From the cell containing the given text, extract its center point as (X, Y) coordinate. 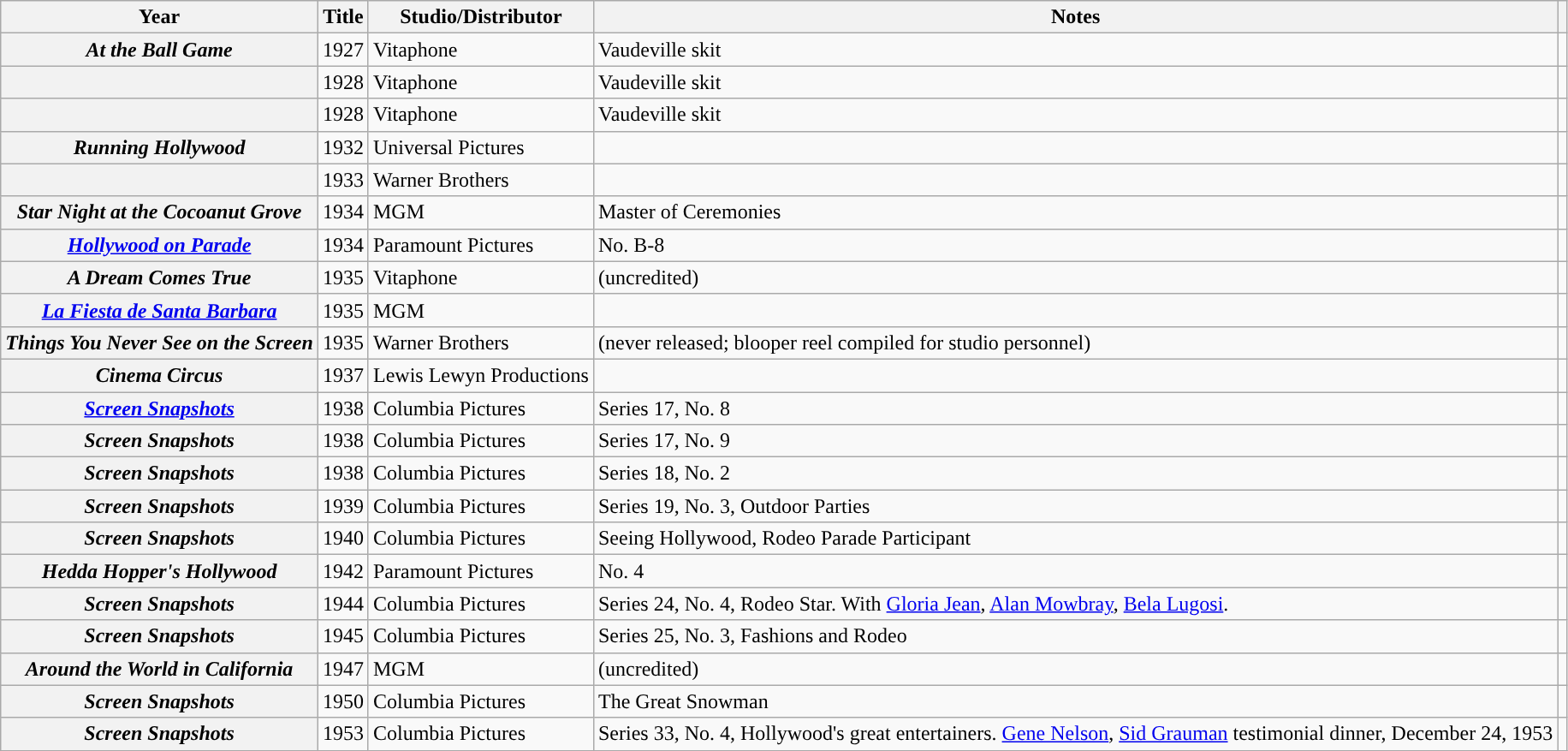
Series 33, No. 4, Hollywood's great entertainers. Gene Nelson, Sid Grauman testimonial dinner, December 24, 1953 (1075, 734)
At the Ball Game (159, 50)
Things You Never See on the Screen (159, 343)
No. B-8 (1075, 245)
Lewis Lewyn Productions (481, 375)
1953 (342, 734)
Universal Pictures (481, 147)
Hedda Hopper's Hollywood (159, 571)
1950 (342, 701)
Series 17, No. 8 (1075, 408)
Studio/Distributor (481, 17)
1945 (342, 636)
Running Hollywood (159, 147)
Series 24, No. 4, Rodeo Star. With Gloria Jean, Alan Mowbray, Bela Lugosi. (1075, 604)
1940 (342, 539)
1939 (342, 506)
No. 4 (1075, 571)
Series 17, No. 9 (1075, 441)
Master of Ceremonies (1075, 212)
1933 (342, 180)
Series 25, No. 3, Fashions and Rodeo (1075, 636)
Cinema Circus (159, 375)
Year (159, 17)
Hollywood on Parade (159, 245)
The Great Snowman (1075, 701)
Series 18, No. 2 (1075, 474)
1944 (342, 604)
1947 (342, 669)
Around the World in California (159, 669)
Seeing Hollywood, Rodeo Parade Participant (1075, 539)
1932 (342, 147)
Star Night at the Cocoanut Grove (159, 212)
Series 19, No. 3, Outdoor Parties (1075, 506)
1937 (342, 375)
1927 (342, 50)
1942 (342, 571)
A Dream Comes True (159, 277)
Notes (1075, 17)
(never released; blooper reel compiled for studio personnel) (1075, 343)
Title (342, 17)
La Fiesta de Santa Barbara (159, 310)
